Locate the cell with the specified text and output its [X, Y] center coordinate. 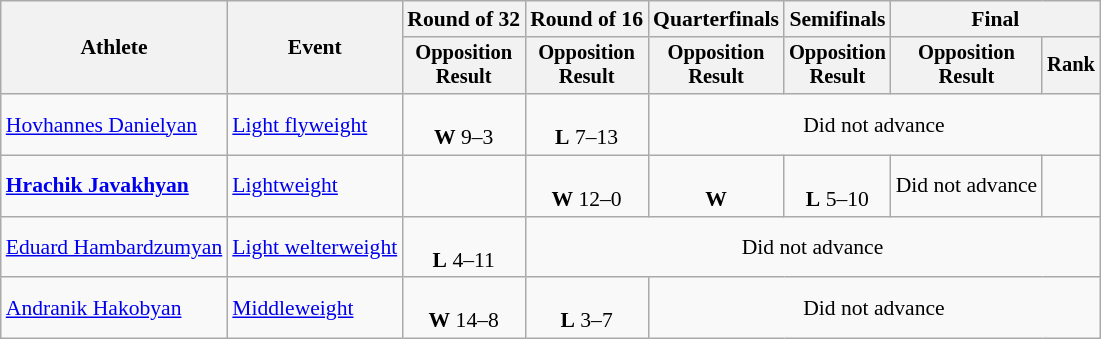
Event [314, 48]
Hovhannes Danielyan [114, 124]
Middleweight [314, 308]
W 14–8 [464, 308]
L 5–10 [838, 186]
Lightweight [314, 186]
Athlete [114, 48]
Light welterweight [314, 248]
Quarterfinals [716, 19]
Light flyweight [314, 124]
Eduard Hambardzumyan [114, 248]
W [716, 186]
Rank [1071, 66]
Round of 32 [464, 19]
Round of 16 [586, 19]
Hrachik Javakhyan [114, 186]
L 7–13 [586, 124]
L 4–11 [464, 248]
Semifinals [838, 19]
Final [996, 19]
W 9–3 [464, 124]
W 12–0 [586, 186]
L 3–7 [586, 308]
Andranik Hakobyan [114, 308]
